Find where the given text appears and provide that cell's center as [x, y] coordinate. 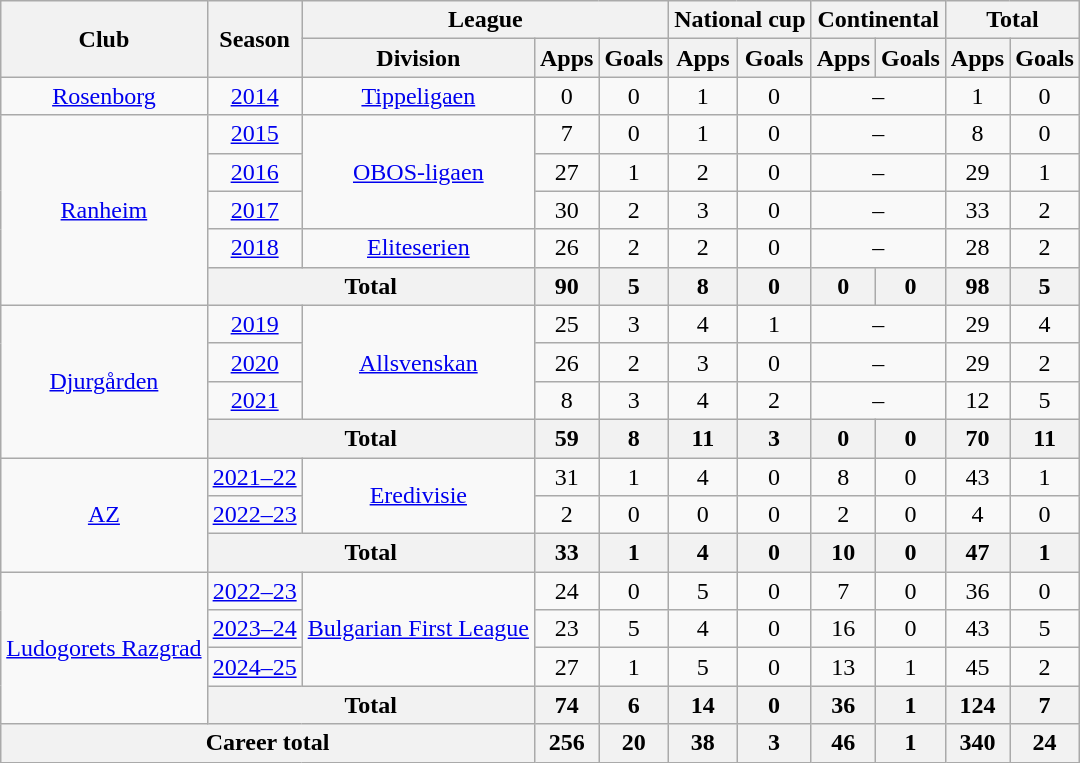
30 [566, 210]
Bulgarian First League [418, 629]
AZ [104, 515]
Rosenborg [104, 96]
23 [566, 629]
12 [977, 400]
2016 [254, 172]
2014 [254, 96]
90 [566, 286]
38 [703, 743]
46 [843, 743]
59 [566, 438]
2017 [254, 210]
Ludogorets Razgrad [104, 648]
25 [566, 324]
Ranheim [104, 210]
2023–24 [254, 629]
2018 [254, 248]
28 [977, 248]
Career total [268, 743]
13 [843, 667]
Season [254, 39]
Djurgården [104, 381]
124 [977, 705]
2024–25 [254, 667]
10 [843, 553]
6 [634, 705]
OBOS-ligaen [418, 172]
2019 [254, 324]
Club [104, 39]
League [486, 20]
National cup [740, 20]
2015 [254, 134]
16 [843, 629]
2021–22 [254, 477]
98 [977, 286]
31 [566, 477]
Eliteserien [418, 248]
74 [566, 705]
Eredivisie [418, 496]
Continental [878, 20]
47 [977, 553]
14 [703, 705]
2021 [254, 400]
20 [634, 743]
70 [977, 438]
Allsvenskan [418, 362]
Tippeligaen [418, 96]
Division [418, 58]
2020 [254, 362]
256 [566, 743]
340 [977, 743]
45 [977, 667]
